Find where the given text appears and provide that cell's center as (x, y) coordinate. 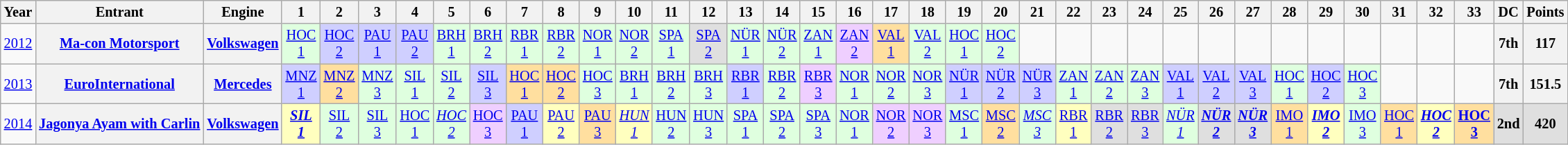
IMO3 (1363, 123)
11 (671, 12)
Entrant (119, 12)
23 (1109, 12)
420 (1545, 123)
Jagonya Ayam with Carlin (119, 123)
IMO1 (1289, 123)
13 (745, 12)
HUN2 (671, 123)
MNZ1 (301, 84)
5 (451, 12)
14 (783, 12)
17 (891, 12)
Engine (243, 12)
151.5 (1545, 84)
6 (488, 12)
21 (1038, 12)
MNZ3 (377, 84)
PAU3 (598, 123)
27 (1253, 12)
IMO2 (1327, 123)
12 (708, 12)
31 (1399, 12)
BRH3 (708, 84)
25 (1180, 12)
3 (377, 12)
2 (339, 12)
HUN3 (708, 123)
HUN1 (634, 123)
32 (1436, 12)
DC (1508, 12)
SPA3 (818, 123)
9 (598, 12)
30 (1363, 12)
Ma-con Motorsport (119, 44)
7 (525, 12)
33 (1474, 12)
22 (1073, 12)
MSC3 (1038, 123)
1 (301, 12)
117 (1545, 44)
2013 (18, 84)
Mercedes (243, 84)
8 (561, 12)
2012 (18, 44)
4 (415, 12)
15 (818, 12)
10 (634, 12)
26 (1217, 12)
18 (927, 12)
MNZ2 (339, 84)
MSC1 (964, 123)
24 (1145, 12)
Points (1545, 12)
Year (18, 12)
28 (1289, 12)
20 (1000, 12)
29 (1327, 12)
VAL3 (1253, 84)
2014 (18, 123)
19 (964, 12)
ZAN3 (1145, 84)
16 (855, 12)
MSC2 (1000, 123)
EuroInternational (119, 84)
2nd (1508, 123)
